Determine the [x, y] coordinate at the center of the cell enclosing the given text.  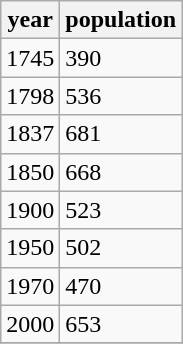
668 [121, 172]
470 [121, 286]
653 [121, 324]
390 [121, 58]
1900 [30, 210]
1970 [30, 286]
2000 [30, 324]
population [121, 20]
502 [121, 248]
523 [121, 210]
year [30, 20]
1837 [30, 134]
1798 [30, 96]
536 [121, 96]
1745 [30, 58]
681 [121, 134]
1850 [30, 172]
1950 [30, 248]
